Provide the [X, Y] coordinate of the cell's center where the given text is located.  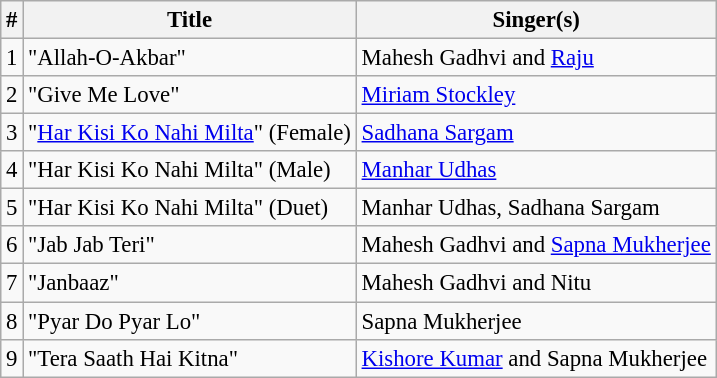
"Har Kisi Ko Nahi Milta" (Duet) [190, 208]
Mahesh Gadhvi and Nitu [536, 283]
6 [12, 245]
2 [12, 95]
Manhar Udhas [536, 170]
7 [12, 283]
4 [12, 170]
"Jab Jab Teri" [190, 245]
Singer(s) [536, 20]
"Tera Saath Hai Kitna" [190, 358]
8 [12, 321]
Sapna Mukherjee [536, 321]
Miriam Stockley [536, 95]
"Har Kisi Ko Nahi Milta" (Male) [190, 170]
"Har Kisi Ko Nahi Milta" (Female) [190, 133]
"Janbaaz" [190, 283]
"Give Me Love" [190, 95]
"Allah-O-Akbar" [190, 58]
9 [12, 358]
5 [12, 208]
Manhar Udhas, Sadhana Sargam [536, 208]
Sadhana Sargam [536, 133]
# [12, 20]
1 [12, 58]
"Pyar Do Pyar Lo" [190, 321]
3 [12, 133]
Mahesh Gadhvi and Sapna Mukherjee [536, 245]
Title [190, 20]
Mahesh Gadhvi and Raju [536, 58]
Kishore Kumar and Sapna Mukherjee [536, 358]
